For the text-containing cell, return its midpoint in (X, Y) coordinate format. 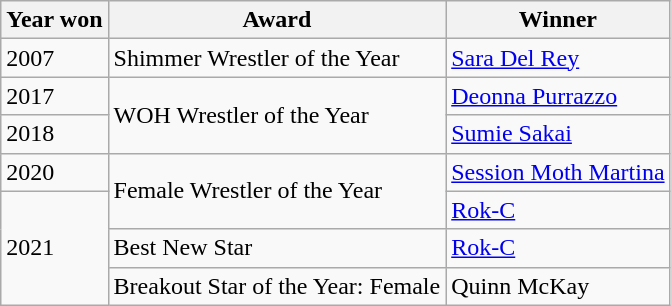
Sumie Sakai (558, 134)
Award (277, 20)
Best New Star (277, 248)
Breakout Star of the Year: Female (277, 286)
Session Moth Martina (558, 172)
Shimmer Wrestler of the Year (277, 58)
Deonna Purrazzo (558, 96)
2020 (54, 172)
2018 (54, 134)
2007 (54, 58)
2017 (54, 96)
2021 (54, 248)
Quinn McKay (558, 286)
Female Wrestler of the Year (277, 191)
Year won (54, 20)
WOH Wrestler of the Year (277, 115)
Sara Del Rey (558, 58)
Winner (558, 20)
